Output the (x, y) coordinate of the center of the cell containing the given text.  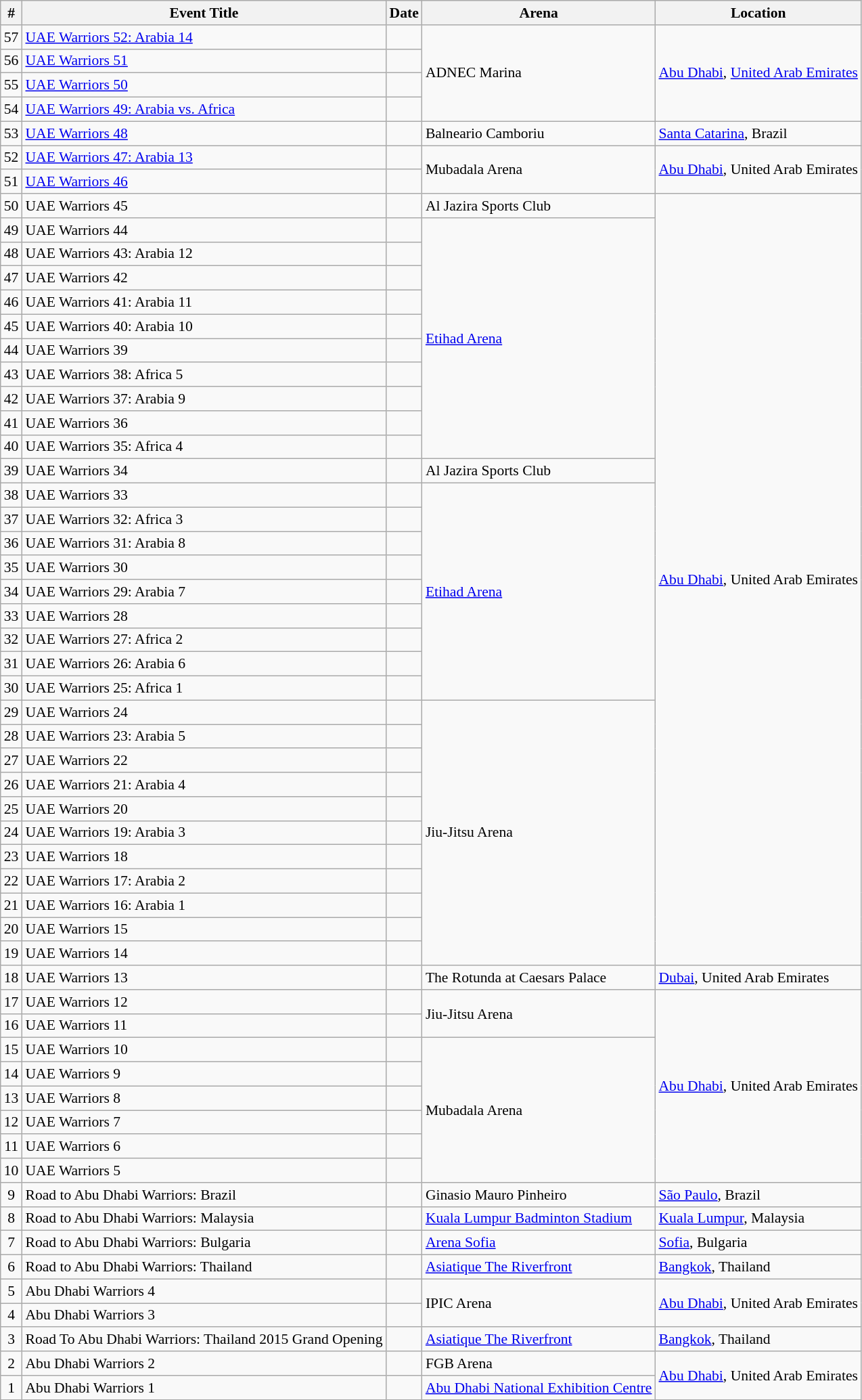
57 (12, 37)
UAE Warriors 39 (204, 351)
UAE Warriors 31: Arabia 8 (204, 544)
Balneario Camboriu (539, 133)
Arena Sofia (539, 1243)
Road to Abu Dhabi Warriors: Brazil (204, 1195)
UAE Warriors 22 (204, 761)
19 (12, 954)
UAE Warriors 32: Africa 3 (204, 519)
30 (12, 688)
10 (12, 1171)
UAE Warriors 28 (204, 616)
UAE Warriors 36 (204, 423)
32 (12, 640)
27 (12, 761)
Santa Catarina, Brazil (758, 133)
UAE Warriors 52: Arabia 14 (204, 37)
ADNEC Marina (539, 73)
4 (12, 1315)
UAE Warriors 12 (204, 1002)
UAE Warriors 7 (204, 1122)
Location (758, 13)
46 (12, 303)
Kuala Lumpur Badminton Stadium (539, 1219)
33 (12, 616)
40 (12, 447)
34 (12, 592)
Road to Abu Dhabi Warriors: Malaysia (204, 1219)
Date (405, 13)
26 (12, 785)
UAE Warriors 27: Africa 2 (204, 640)
8 (12, 1219)
35 (12, 568)
Abu Dhabi Warriors 4 (204, 1291)
1 (12, 1388)
UAE Warriors 19: Arabia 3 (204, 833)
UAE Warriors 47: Arabia 13 (204, 158)
UAE Warriors 5 (204, 1171)
Road To Abu Dhabi Warriors: Thailand 2015 Grand Opening (204, 1340)
36 (12, 544)
39 (12, 471)
54 (12, 110)
15 (12, 1050)
UAE Warriors 16: Arabia 1 (204, 905)
52 (12, 158)
Abu Dhabi National Exhibition Centre (539, 1388)
Abu Dhabi Warriors 3 (204, 1315)
18 (12, 978)
Abu Dhabi Warriors 2 (204, 1363)
Event Title (204, 13)
UAE Warriors 43: Arabia 12 (204, 254)
UAE Warriors 38: Africa 5 (204, 375)
UAE Warriors 40: Arabia 10 (204, 326)
UAE Warriors 30 (204, 568)
56 (12, 61)
6 (12, 1267)
UAE Warriors 14 (204, 954)
14 (12, 1074)
31 (12, 664)
3 (12, 1340)
UAE Warriors 26: Arabia 6 (204, 664)
UAE Warriors 25: Africa 1 (204, 688)
24 (12, 833)
29 (12, 712)
UAE Warriors 37: Arabia 9 (204, 399)
UAE Warriors 20 (204, 809)
50 (12, 206)
UAE Warriors 29: Arabia 7 (204, 592)
UAE Warriors 34 (204, 471)
UAE Warriors 49: Arabia vs. Africa (204, 110)
Arena (539, 13)
16 (12, 1026)
UAE Warriors 17: Arabia 2 (204, 881)
UAE Warriors 51 (204, 61)
UAE Warriors 42 (204, 278)
47 (12, 278)
Road to Abu Dhabi Warriors: Thailand (204, 1267)
9 (12, 1195)
UAE Warriors 41: Arabia 11 (204, 303)
41 (12, 423)
UAE Warriors 50 (204, 85)
44 (12, 351)
2 (12, 1363)
17 (12, 1002)
Sofia, Bulgaria (758, 1243)
53 (12, 133)
51 (12, 182)
42 (12, 399)
12 (12, 1122)
43 (12, 375)
UAE Warriors 35: Africa 4 (204, 447)
UAE Warriors 44 (204, 230)
48 (12, 254)
UAE Warriors 45 (204, 206)
UAE Warriors 9 (204, 1074)
45 (12, 326)
11 (12, 1147)
UAE Warriors 10 (204, 1050)
UAE Warriors 48 (204, 133)
UAE Warriors 11 (204, 1026)
FGB Arena (539, 1363)
Kuala Lumpur, Malaysia (758, 1219)
The Rotunda at Caesars Palace (539, 978)
UAE Warriors 33 (204, 496)
IPIC Arena (539, 1303)
5 (12, 1291)
# (12, 13)
49 (12, 230)
Abu Dhabi Warriors 1 (204, 1388)
UAE Warriors 23: Arabia 5 (204, 737)
7 (12, 1243)
UAE Warriors 18 (204, 857)
21 (12, 905)
Ginasio Mauro Pinheiro (539, 1195)
UAE Warriors 6 (204, 1147)
22 (12, 881)
25 (12, 809)
20 (12, 929)
São Paulo, Brazil (758, 1195)
37 (12, 519)
55 (12, 85)
UAE Warriors 24 (204, 712)
13 (12, 1098)
UAE Warriors 15 (204, 929)
Dubai, United Arab Emirates (758, 978)
UAE Warriors 46 (204, 182)
23 (12, 857)
38 (12, 496)
UAE Warriors 13 (204, 978)
UAE Warriors 21: Arabia 4 (204, 785)
UAE Warriors 8 (204, 1098)
28 (12, 737)
Road to Abu Dhabi Warriors: Bulgaria (204, 1243)
